Provide the [x, y] coordinate of the cell's center where the given text is located.  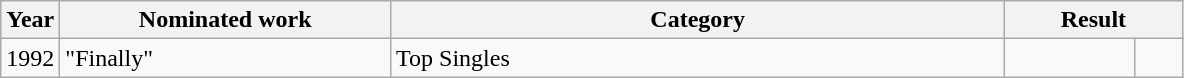
Year [30, 20]
Nominated work [226, 20]
"Finally" [226, 58]
1992 [30, 58]
Category [698, 20]
Top Singles [698, 58]
Result [1094, 20]
